Detect which cell encompasses the target text, then output its (x, y) center coordinate. 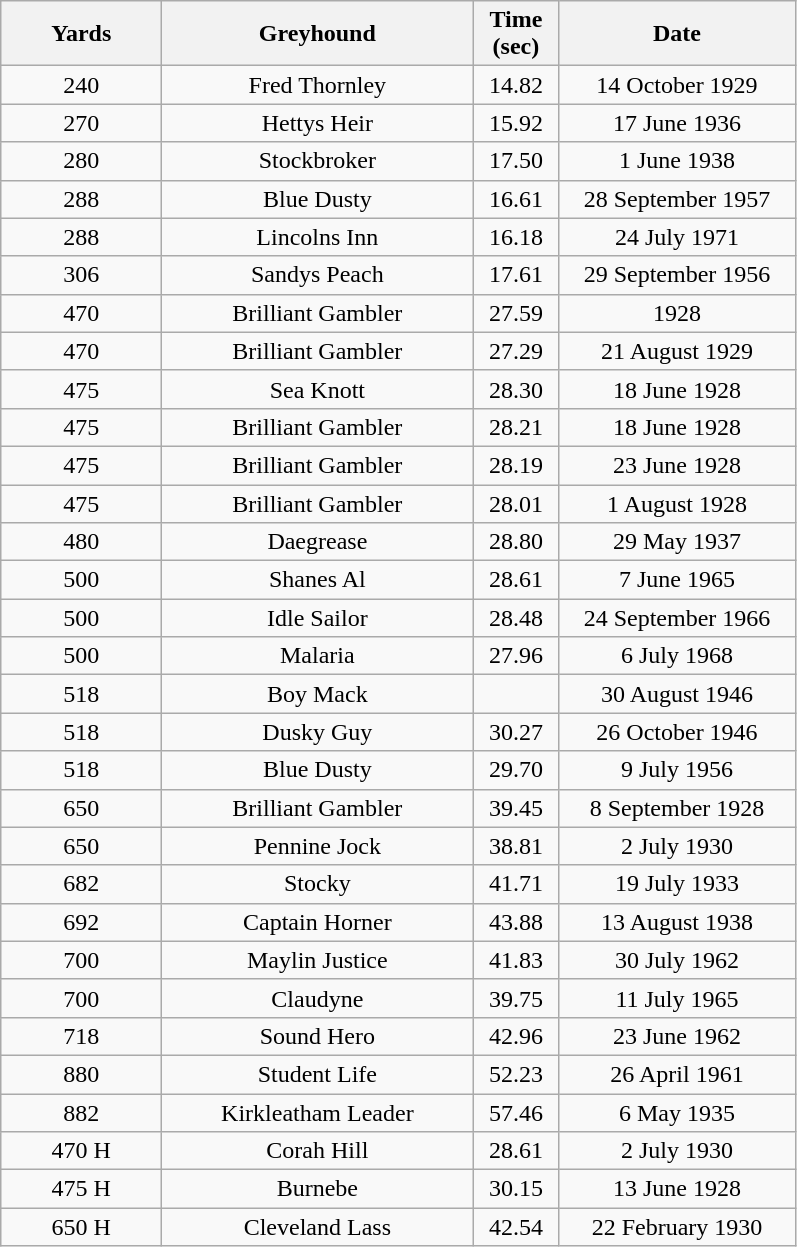
Sound Hero (318, 1036)
29.70 (516, 770)
41.71 (516, 884)
Greyhound (318, 34)
Claudyne (318, 998)
Stockbroker (318, 161)
Lincolns Inn (318, 237)
1 June 1938 (677, 161)
23 June 1928 (677, 465)
27.59 (516, 313)
1 August 1928 (677, 503)
480 (82, 542)
11 July 1965 (677, 998)
Pennine Jock (318, 846)
Sandys Peach (318, 275)
1928 (677, 313)
30 July 1962 (677, 960)
6 May 1935 (677, 1113)
42.54 (516, 1227)
30.15 (516, 1189)
23 June 1962 (677, 1036)
Kirkleatham Leader (318, 1113)
Shanes Al (318, 580)
28.48 (516, 618)
16.61 (516, 199)
Student Life (318, 1074)
28.01 (516, 503)
16.18 (516, 237)
24 September 1966 (677, 618)
692 (82, 922)
7 June 1965 (677, 580)
Captain Horner (318, 922)
39.75 (516, 998)
30 August 1946 (677, 694)
26 April 1961 (677, 1074)
880 (82, 1074)
19 July 1933 (677, 884)
13 August 1938 (677, 922)
14 October 1929 (677, 85)
28 September 1957 (677, 199)
22 February 1930 (677, 1227)
9 July 1956 (677, 770)
41.83 (516, 960)
Date (677, 34)
24 July 1971 (677, 237)
42.96 (516, 1036)
Hettys Heir (318, 123)
Maylin Justice (318, 960)
306 (82, 275)
6 July 1968 (677, 656)
28.19 (516, 465)
28.80 (516, 542)
17.61 (516, 275)
470 H (82, 1151)
Dusky Guy (318, 732)
650 H (82, 1227)
882 (82, 1113)
Fred Thornley (318, 85)
52.23 (516, 1074)
240 (82, 85)
38.81 (516, 846)
15.92 (516, 123)
718 (82, 1036)
Daegrease (318, 542)
682 (82, 884)
475 H (82, 1189)
Stocky (318, 884)
13 June 1928 (677, 1189)
280 (82, 161)
29 May 1937 (677, 542)
57.46 (516, 1113)
30.27 (516, 732)
43.88 (516, 922)
17.50 (516, 161)
26 October 1946 (677, 732)
Burnebe (318, 1189)
17 June 1936 (677, 123)
Time (sec) (516, 34)
27.29 (516, 351)
Sea Knott (318, 389)
27.96 (516, 656)
Cleveland Lass (318, 1227)
28.21 (516, 427)
8 September 1928 (677, 808)
270 (82, 123)
Yards (82, 34)
Corah Hill (318, 1151)
21 August 1929 (677, 351)
Boy Mack (318, 694)
29 September 1956 (677, 275)
28.30 (516, 389)
14.82 (516, 85)
39.45 (516, 808)
Idle Sailor (318, 618)
Malaria (318, 656)
